From the cell containing the given text, extract its center point as (X, Y) coordinate. 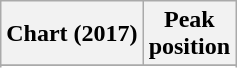
Peakposition (189, 34)
Chart (2017) (72, 34)
